Provide the [X, Y] coordinate of the cell's center where the given text is located.  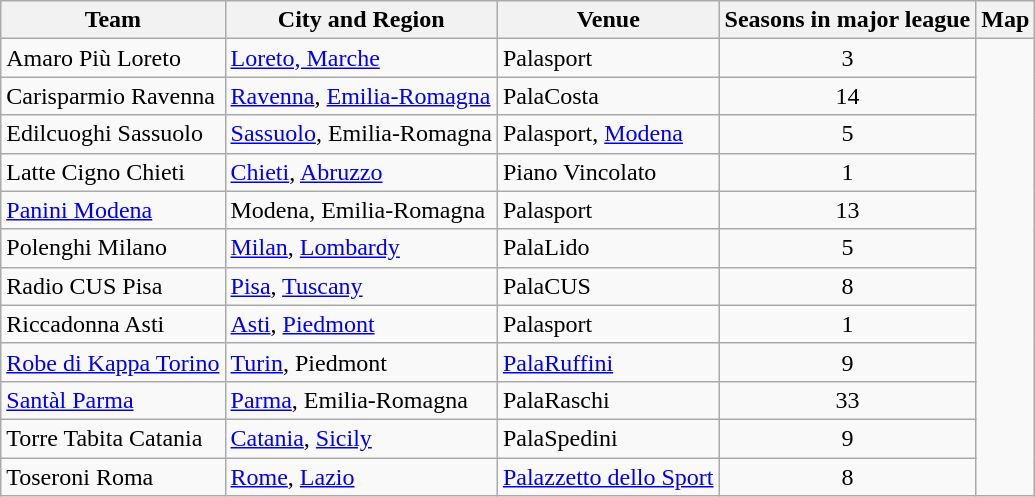
Venue [608, 20]
Palasport, Modena [608, 134]
Turin, Piedmont [361, 362]
Parma, Emilia-Romagna [361, 400]
3 [848, 58]
Radio CUS Pisa [113, 286]
Toseroni Roma [113, 477]
13 [848, 210]
Robe di Kappa Torino [113, 362]
Palazzetto dello Sport [608, 477]
Riccadonna Asti [113, 324]
City and Region [361, 20]
Catania, Sicily [361, 438]
14 [848, 96]
Chieti, Abruzzo [361, 172]
Torre Tabita Catania [113, 438]
Ravenna, Emilia-Romagna [361, 96]
Loreto, Marche [361, 58]
PalaCosta [608, 96]
Latte Cigno Chieti [113, 172]
Edilcuoghi Sassuolo [113, 134]
PalaCUS [608, 286]
Santàl Parma [113, 400]
Seasons in major league [848, 20]
PalaRuffini [608, 362]
Modena, Emilia-Romagna [361, 210]
Rome, Lazio [361, 477]
Panini Modena [113, 210]
Carisparmio Ravenna [113, 96]
PalaLido [608, 248]
PalaRaschi [608, 400]
Team [113, 20]
Amaro Più Loreto [113, 58]
Piano Vincolato [608, 172]
PalaSpedini [608, 438]
Polenghi Milano [113, 248]
Pisa, Tuscany [361, 286]
Sassuolo, Emilia-Romagna [361, 134]
Map [1006, 20]
Asti, Piedmont [361, 324]
Milan, Lombardy [361, 248]
33 [848, 400]
